Find where the given text appears and provide that cell's center as (x, y) coordinate. 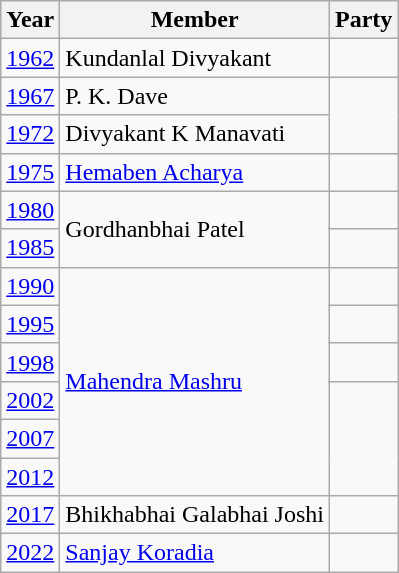
Gordhanbhai Patel (195, 229)
P. K. Dave (195, 96)
Year (30, 20)
1990 (30, 286)
Sanjay Koradia (195, 553)
1972 (30, 134)
Party (364, 20)
Mahendra Mashru (195, 381)
Bhikhabhai Galabhai Joshi (195, 515)
1962 (30, 58)
Member (195, 20)
Hemaben Acharya (195, 172)
1998 (30, 362)
1995 (30, 324)
2012 (30, 477)
2007 (30, 438)
2017 (30, 515)
1967 (30, 96)
1975 (30, 172)
1985 (30, 248)
Divyakant K Manavati (195, 134)
Kundanlal Divyakant (195, 58)
2022 (30, 553)
2002 (30, 400)
1980 (30, 210)
